Output the (X, Y) coordinate of the center of the cell containing the given text.  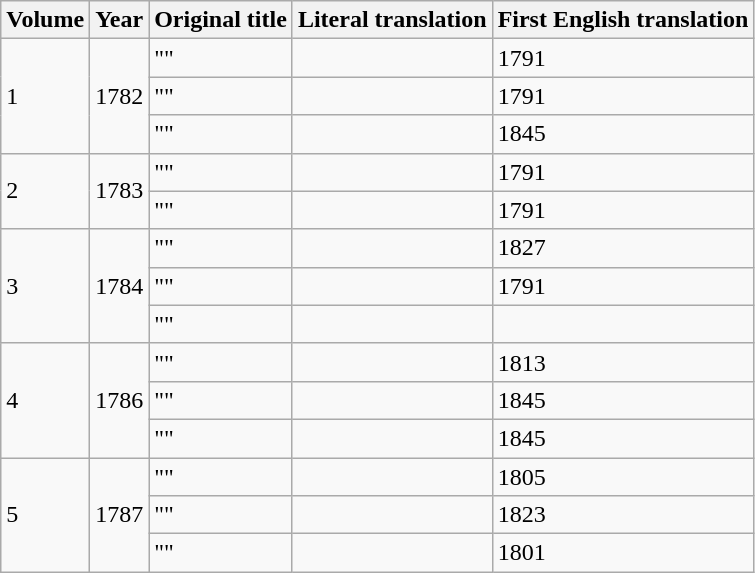
Year (120, 20)
4 (46, 400)
1787 (120, 515)
1782 (120, 96)
1784 (120, 286)
1801 (623, 553)
1827 (623, 248)
1823 (623, 515)
Volume (46, 20)
1783 (120, 191)
3 (46, 286)
1786 (120, 400)
Original title (221, 20)
1813 (623, 362)
Literal translation (392, 20)
2 (46, 191)
First English translation (623, 20)
1 (46, 96)
1805 (623, 477)
5 (46, 515)
